Return (x, y) of the center of cell containing provided text 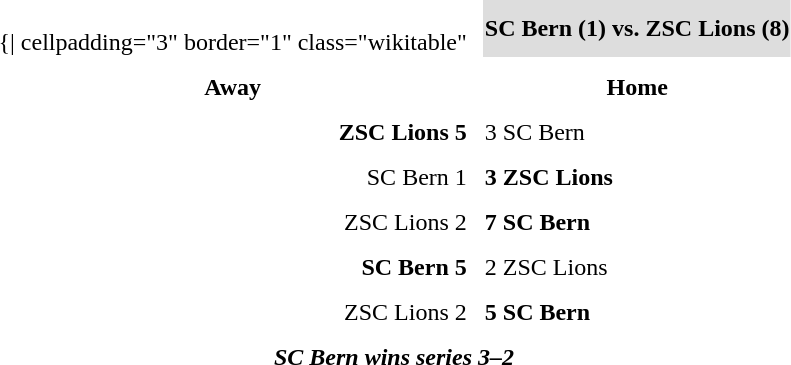
SC Bern (1) vs. ZSC Lions (8) (637, 28)
7 SC Bern (637, 222)
5 SC Bern (637, 312)
Home (637, 87)
3 SC Bern (637, 132)
3 ZSC Lions (637, 177)
2 ZSC Lions (637, 267)
